For the text-containing cell, return its midpoint in [X, Y] coordinate format. 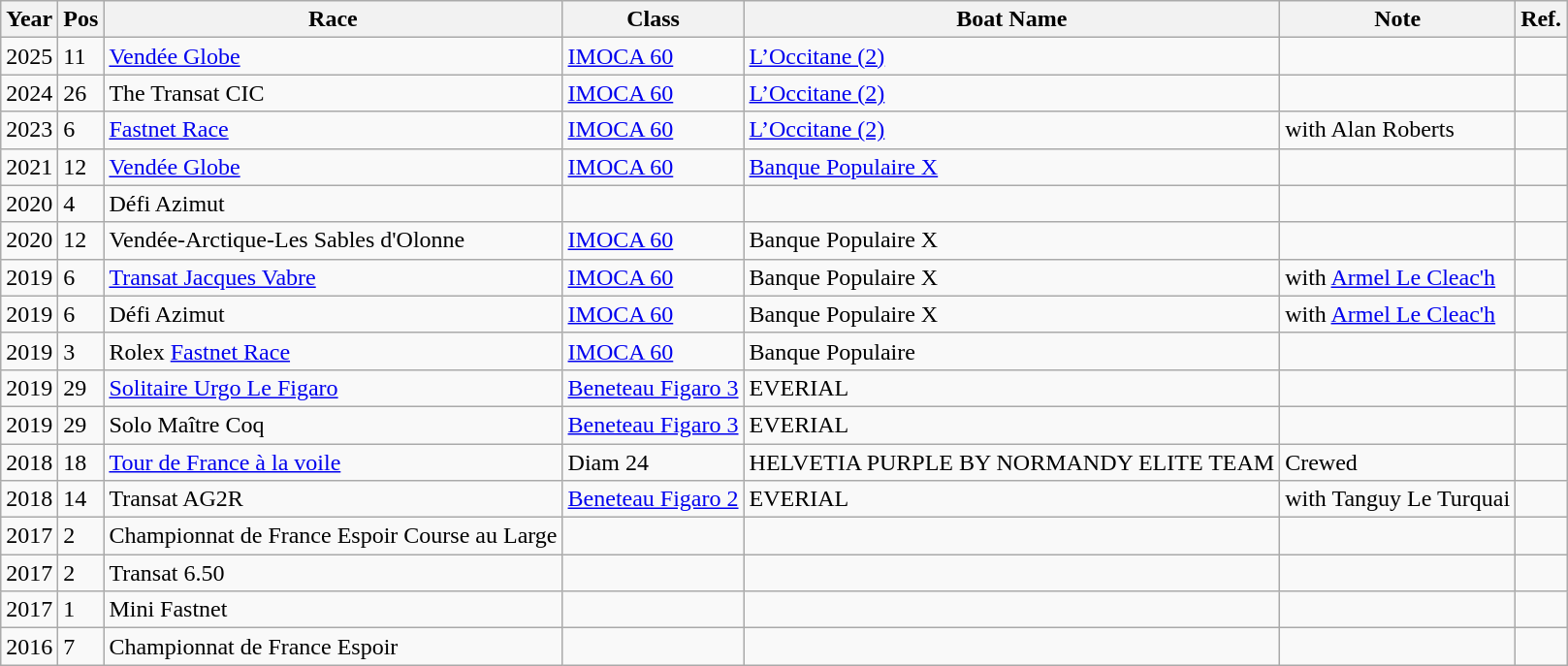
Championnat de France Espoir Course au Large [334, 536]
The Transat CIC [334, 93]
2016 [29, 647]
11 [81, 56]
Fastnet Race [334, 130]
Note [1398, 19]
Transat AG2R [334, 499]
18 [81, 462]
2024 [29, 93]
Solo Maître Coq [334, 425]
26 [81, 93]
with Alan Roberts [1398, 130]
4 [81, 204]
Year [29, 19]
Tour de France à la voile [334, 462]
Pos [81, 19]
2021 [29, 167]
Transat 6.50 [334, 573]
2025 [29, 56]
Diam 24 [654, 462]
Solitaire Urgo Le Figaro [334, 388]
Rolex Fastnet Race [334, 351]
Vendée-Arctique-Les Sables d'Olonne [334, 240]
Transat Jacques Vabre [334, 277]
HELVETIA PURPLE BY NORMANDY ELITE TEAM [1012, 462]
1 [81, 610]
Boat Name [1012, 19]
14 [81, 499]
Class [654, 19]
Banque Populaire [1012, 351]
3 [81, 351]
Beneteau Figaro 2 [654, 499]
2023 [29, 130]
Ref. [1542, 19]
with Tanguy Le Turquai [1398, 499]
Championnat de France Espoir [334, 647]
7 [81, 647]
Mini Fastnet [334, 610]
Crewed [1398, 462]
Race [334, 19]
